Identify which cell holds the provided text, then report its (X, Y) central coordinate. 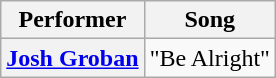
"Be Alright" (210, 58)
Song (210, 20)
Performer (72, 20)
Josh Groban (72, 58)
